Identify which cell holds the provided text, then report its [X, Y] central coordinate. 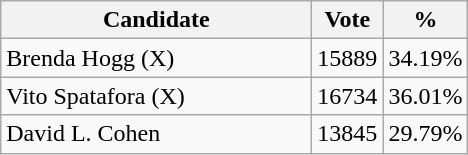
% [426, 20]
David L. Cohen [156, 134]
29.79% [426, 134]
Vote [348, 20]
15889 [348, 58]
36.01% [426, 96]
34.19% [426, 58]
Vito Spatafora (X) [156, 96]
Candidate [156, 20]
Brenda Hogg (X) [156, 58]
16734 [348, 96]
13845 [348, 134]
